Pinpoint the cell where the given text exists, returning its (X, Y) midpoint coordinate. 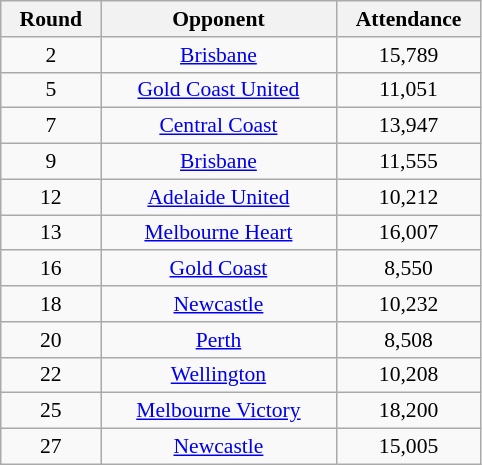
16,007 (408, 233)
9 (51, 162)
7 (51, 126)
18 (51, 304)
Attendance (408, 19)
Opponent (218, 19)
10,232 (408, 304)
Perth (218, 340)
13 (51, 233)
10,212 (408, 197)
25 (51, 411)
Adelaide United (218, 197)
18,200 (408, 411)
Round (51, 19)
Melbourne Victory (218, 411)
15,789 (408, 55)
11,555 (408, 162)
Gold Coast (218, 269)
22 (51, 375)
13,947 (408, 126)
16 (51, 269)
Wellington (218, 375)
8,550 (408, 269)
Central Coast (218, 126)
27 (51, 447)
Melbourne Heart (218, 233)
15,005 (408, 447)
5 (51, 90)
2 (51, 55)
8,508 (408, 340)
10,208 (408, 375)
12 (51, 197)
20 (51, 340)
Gold Coast United (218, 90)
11,051 (408, 90)
